From the cell containing the given text, extract its center point as [X, Y] coordinate. 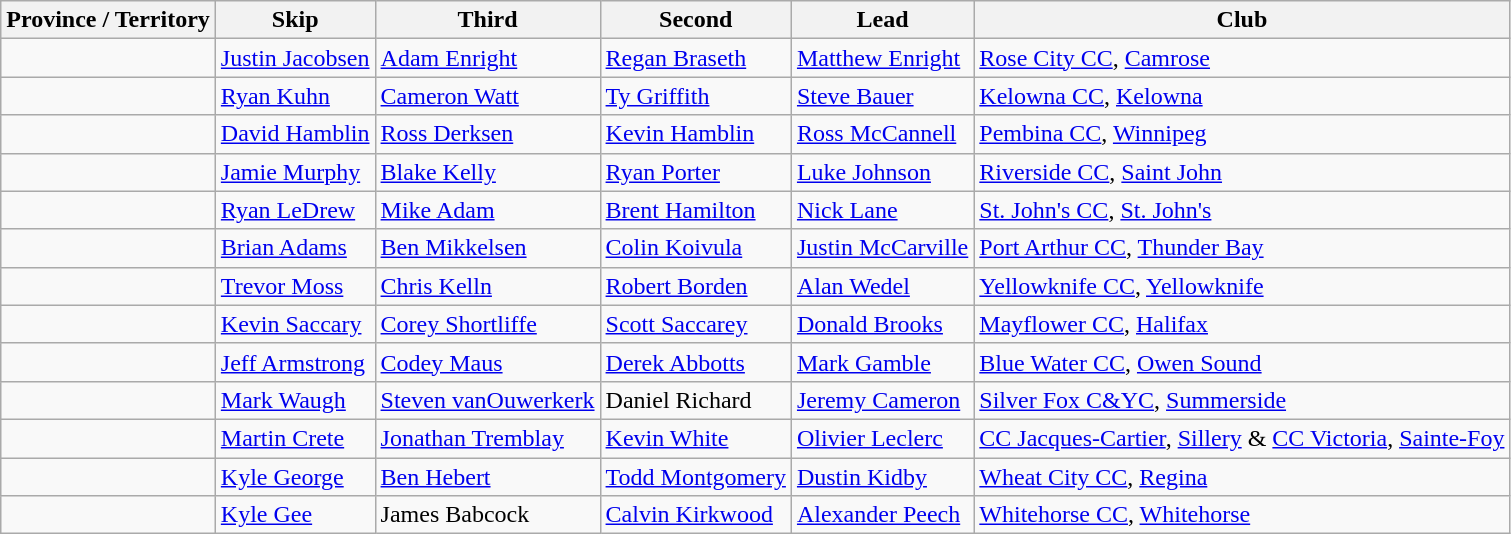
Pembina CC, Winnipeg [1242, 134]
Blake Kelly [488, 172]
James Babcock [488, 515]
Ben Hebert [488, 477]
Kevin Hamblin [696, 134]
Wheat City CC, Regina [1242, 477]
David Hamblin [295, 134]
Mark Gamble [882, 362]
Daniel Richard [696, 400]
Port Arthur CC, Thunder Bay [1242, 248]
Riverside CC, Saint John [1242, 172]
Cameron Watt [488, 96]
Colin Koivula [696, 248]
Justin Jacobsen [295, 58]
Alan Wedel [882, 286]
Third [488, 20]
Club [1242, 20]
Skip [295, 20]
Martin Crete [295, 438]
Scott Saccarey [696, 324]
Silver Fox C&YC, Summerside [1242, 400]
Second [696, 20]
Robert Borden [696, 286]
Blue Water CC, Owen Sound [1242, 362]
Justin McCarville [882, 248]
Alexander Peech [882, 515]
Todd Montgomery [696, 477]
Lead [882, 20]
Corey Shortliffe [488, 324]
Ryan Kuhn [295, 96]
Steve Bauer [882, 96]
Donald Brooks [882, 324]
Kevin White [696, 438]
Olivier Leclerc [882, 438]
Kelowna CC, Kelowna [1242, 96]
Ryan Porter [696, 172]
Ross McCannell [882, 134]
Ryan LeDrew [295, 210]
Brian Adams [295, 248]
Jonathan Tremblay [488, 438]
Matthew Enright [882, 58]
Luke Johnson [882, 172]
CC Jacques-Cartier, Sillery & CC Victoria, Sainte-Foy [1242, 438]
Dustin Kidby [882, 477]
Codey Maus [488, 362]
Regan Braseth [696, 58]
Kevin Saccary [295, 324]
Ross Derksen [488, 134]
Steven vanOuwerkerk [488, 400]
Ty Griffith [696, 96]
Whitehorse CC, Whitehorse [1242, 515]
St. John's CC, St. John's [1242, 210]
Mark Waugh [295, 400]
Chris Kelln [488, 286]
Kyle George [295, 477]
Kyle Gee [295, 515]
Nick Lane [882, 210]
Province / Territory [108, 20]
Calvin Kirkwood [696, 515]
Ben Mikkelsen [488, 248]
Jeff Armstrong [295, 362]
Jeremy Cameron [882, 400]
Trevor Moss [295, 286]
Mike Adam [488, 210]
Rose City CC, Camrose [1242, 58]
Brent Hamilton [696, 210]
Derek Abbotts [696, 362]
Mayflower CC, Halifax [1242, 324]
Yellowknife CC, Yellowknife [1242, 286]
Jamie Murphy [295, 172]
Adam Enright [488, 58]
